Locate the cell with the specified text and output its (X, Y) center coordinate. 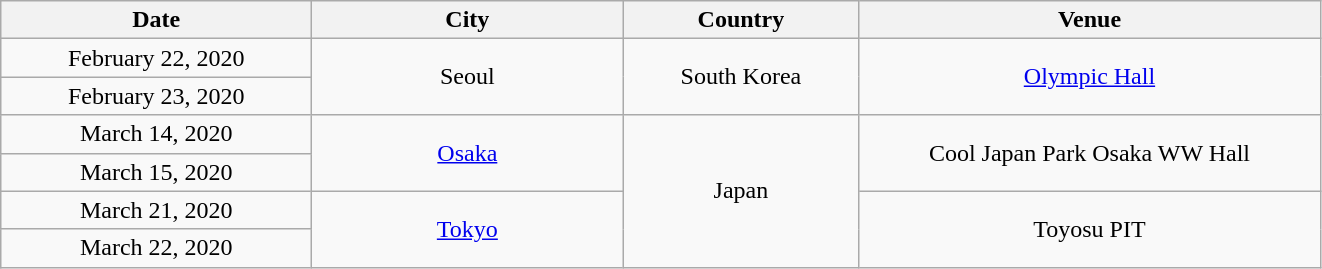
February 22, 2020 (156, 58)
March 21, 2020 (156, 210)
Olympic Hall (1090, 77)
Cool Japan Park Osaka WW Hall (1090, 153)
Venue (1090, 20)
Osaka (468, 153)
Seoul (468, 77)
February 23, 2020 (156, 96)
South Korea (741, 77)
Country (741, 20)
City (468, 20)
Date (156, 20)
Tokyo (468, 229)
March 22, 2020 (156, 248)
Japan (741, 191)
Toyosu PIT (1090, 229)
March 14, 2020 (156, 134)
March 15, 2020 (156, 172)
